Identify which cell holds the provided text, then report its (X, Y) central coordinate. 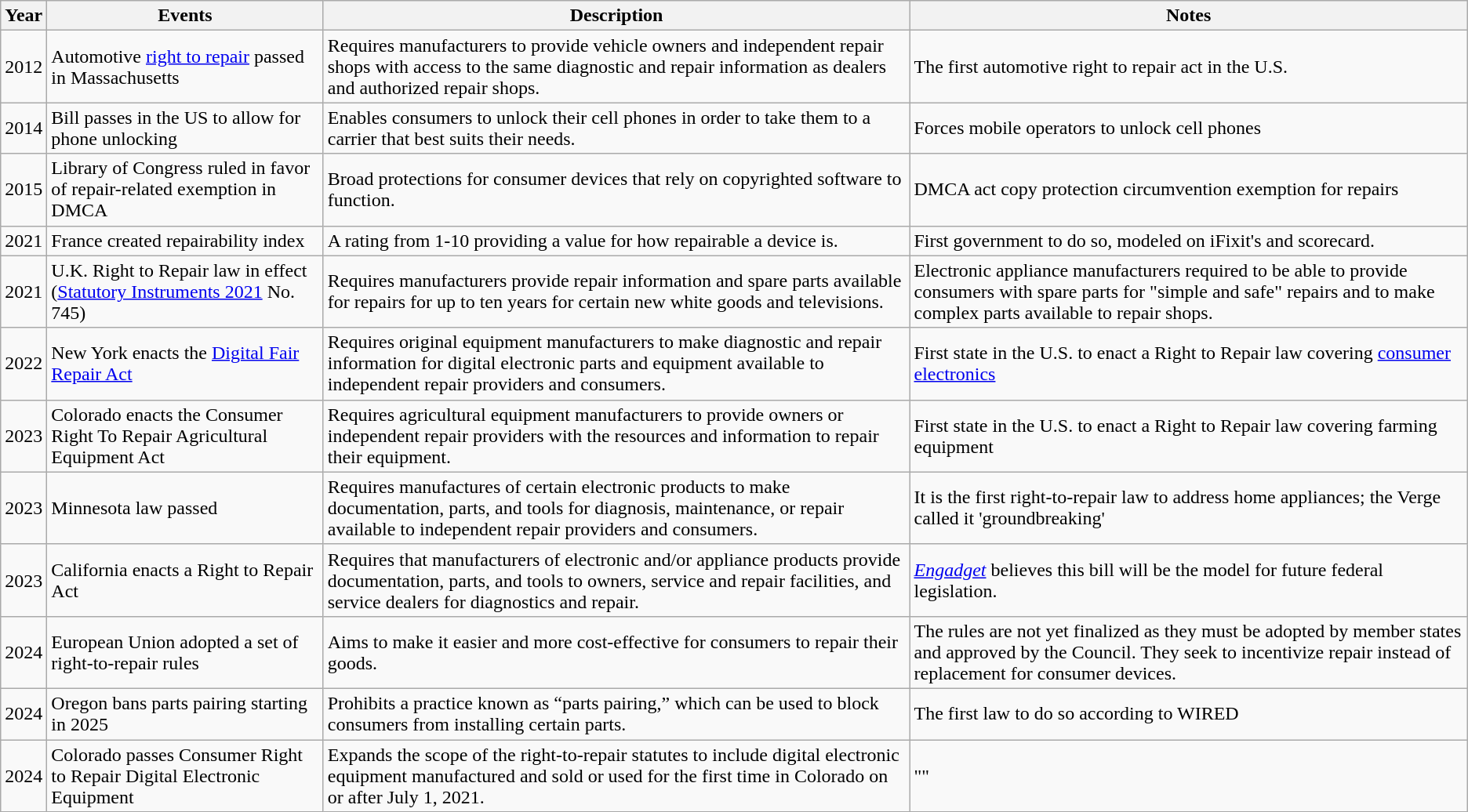
2015 (24, 190)
Minnesota law passed (185, 508)
Engadget believes this bill will be the model for future federal legislation. (1189, 580)
A rating from 1-10 providing a value for how repairable a device is. (616, 241)
Forces mobile operators to unlock cell phones (1189, 129)
Colorado passes Consumer Right to Repair Digital Electronic Equipment (185, 776)
Prohibits a practice known as “parts pairing,” which can be used to block consumers from installing certain parts. (616, 713)
Oregon bans parts pairing starting in 2025 (185, 713)
Aims to make it easier and more cost-effective for consumers to repair their goods. (616, 652)
First state in the U.S. to enact a Right to Repair law covering consumer electronics (1189, 364)
First government to do so, modeled on iFixit's and scorecard. (1189, 241)
U.K. Right to Repair law in effect (Statutory Instruments 2021 No. 745) (185, 292)
Automotive right to repair passed in Massachusetts (185, 67)
Broad protections for consumer devices that rely on copyrighted software to function. (616, 190)
DMCA act copy protection circumvention exemption for repairs (1189, 190)
Bill passes in the US to allow for phone unlocking (185, 129)
Colorado enacts the Consumer Right To Repair Agricultural Equipment Act (185, 436)
It is the first right-to-repair law to address home appliances; the Verge called it 'groundbreaking' (1189, 508)
France created repairability index (185, 241)
New York enacts the Digital Fair Repair Act (185, 364)
Description (616, 16)
The first automotive right to repair act in the U.S. (1189, 67)
Library of Congress ruled in favor of repair-related exemption in DMCA (185, 190)
Year (24, 16)
The first law to do so according to WIRED (1189, 713)
Enables consumers to unlock their cell phones in order to take them to a carrier that best suits their needs. (616, 129)
California enacts a Right to Repair Act (185, 580)
Notes (1189, 16)
Events (185, 16)
European Union adopted a set of right-to-repair rules (185, 652)
"" (1189, 776)
2014 (24, 129)
2012 (24, 67)
2022 (24, 364)
First state in the U.S. to enact a Right to Repair law covering farming equipment (1189, 436)
